Determine the [x, y] coordinate at the center of the cell enclosing the given text.  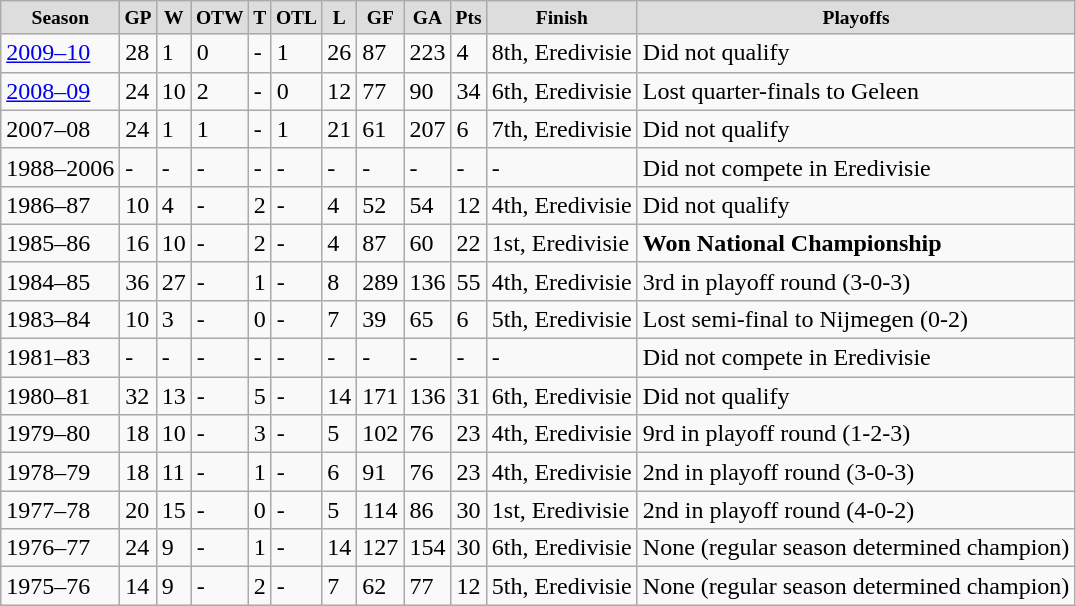
55 [468, 281]
207 [428, 129]
39 [380, 319]
8 [340, 281]
Finish [562, 18]
T [260, 18]
Lost semi-final to Nijmegen (0-2) [856, 319]
8th, Eredivisie [562, 53]
154 [428, 548]
1984–85 [60, 281]
28 [138, 53]
1979–80 [60, 434]
GP [138, 18]
26 [340, 53]
1977–78 [60, 510]
GA [428, 18]
102 [380, 434]
32 [138, 396]
27 [174, 281]
1975–76 [60, 586]
20 [138, 510]
1986–87 [60, 205]
54 [428, 205]
7th, Eredivisie [562, 129]
Season [60, 18]
86 [428, 510]
91 [380, 472]
2009–10 [60, 53]
Playoffs [856, 18]
1983–84 [60, 319]
1988–2006 [60, 167]
OTW [220, 18]
Pts [468, 18]
1978–79 [60, 472]
2008–09 [60, 91]
52 [380, 205]
Won National Championship [856, 243]
114 [380, 510]
Lost quarter-finals to Geleen [856, 91]
62 [380, 586]
16 [138, 243]
1985–86 [60, 243]
11 [174, 472]
2nd in playoff round (3-0-3) [856, 472]
L [340, 18]
2007–08 [60, 129]
127 [380, 548]
OTL [296, 18]
2nd in playoff round (4-0-2) [856, 510]
223 [428, 53]
W [174, 18]
1980–81 [60, 396]
60 [428, 243]
1976–77 [60, 548]
22 [468, 243]
36 [138, 281]
1981–83 [60, 358]
289 [380, 281]
61 [380, 129]
GF [380, 18]
34 [468, 91]
9rd in playoff round (1-2-3) [856, 434]
21 [340, 129]
65 [428, 319]
13 [174, 396]
31 [468, 396]
15 [174, 510]
3rd in playoff round (3-0-3) [856, 281]
171 [380, 396]
90 [428, 91]
